Pinpoint the cell where the given text exists, returning its [X, Y] midpoint coordinate. 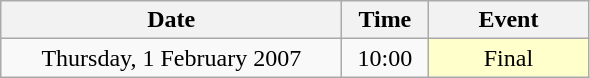
Date [172, 20]
Time [385, 20]
Event [508, 20]
10:00 [385, 58]
Final [508, 58]
Thursday, 1 February 2007 [172, 58]
